For the text-containing cell, return its midpoint in [x, y] coordinate format. 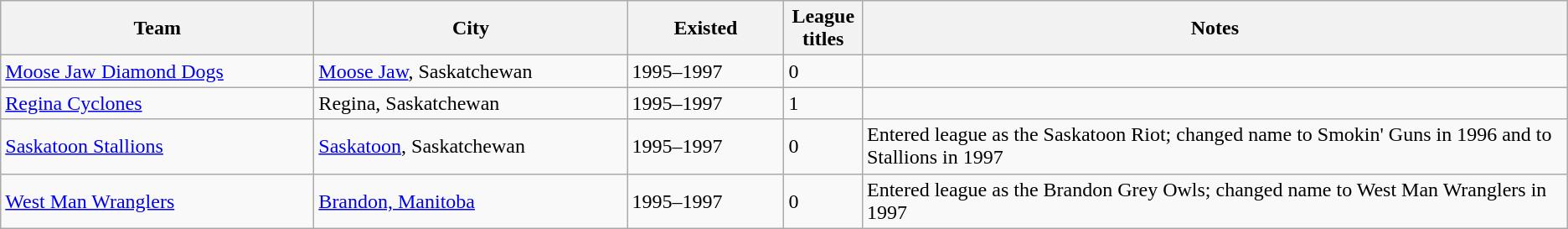
Regina, Saskatchewan [471, 103]
Entered league as the Brandon Grey Owls; changed name to West Man Wranglers in 1997 [1215, 201]
Moose Jaw, Saskatchewan [471, 71]
Existed [705, 29]
Saskatoon Stallions [157, 146]
Brandon, Manitoba [471, 201]
Notes [1215, 29]
Moose Jaw Diamond Dogs [157, 71]
Regina Cyclones [157, 103]
West Man Wranglers [157, 201]
Entered league as the Saskatoon Riot; changed name to Smokin' Guns in 1996 and to Stallions in 1997 [1215, 146]
League titles [823, 29]
Saskatoon, Saskatchewan [471, 146]
1 [823, 103]
City [471, 29]
Team [157, 29]
